Identify which cell holds the provided text, then report its (x, y) central coordinate. 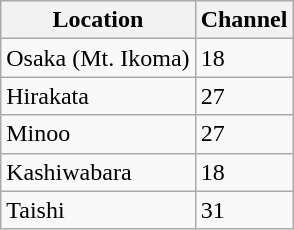
Kashiwabara (98, 172)
Location (98, 20)
Osaka (Mt. Ikoma) (98, 58)
Channel (244, 20)
31 (244, 210)
Hirakata (98, 96)
Taishi (98, 210)
Minoo (98, 134)
